From the cell containing the given text, extract its center point as [X, Y] coordinate. 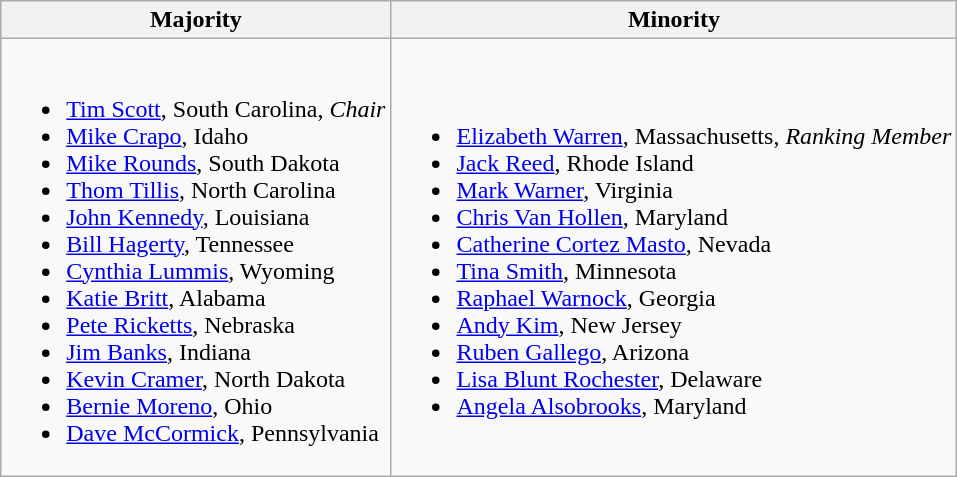
Majority [196, 20]
Minority [674, 20]
